Pinpoint the cell where the given text exists, returning its [X, Y] midpoint coordinate. 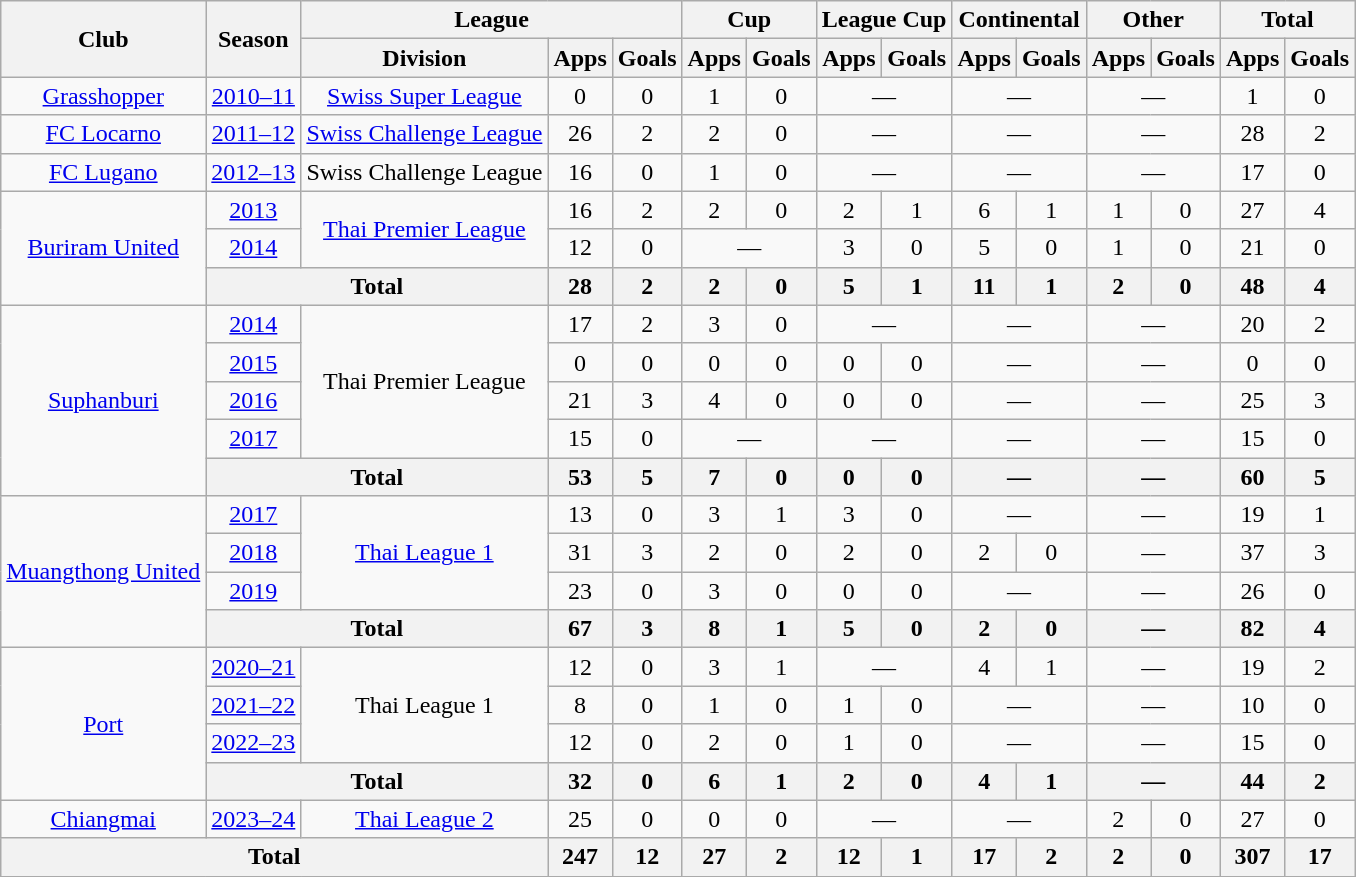
48 [1252, 286]
FC Locarno [104, 134]
307 [1252, 857]
Other [1153, 20]
2012–13 [254, 172]
2018 [254, 553]
Continental [1019, 20]
Cup [749, 20]
7 [714, 477]
60 [1252, 477]
82 [1252, 629]
23 [580, 591]
Division [424, 58]
44 [1252, 781]
247 [580, 857]
2020–21 [254, 667]
League [492, 20]
Chiangmai [104, 819]
Club [104, 39]
2015 [254, 362]
37 [1252, 553]
Swiss Super League [424, 96]
2013 [254, 210]
Muangthong United [104, 572]
2019 [254, 591]
Port [104, 724]
20 [1252, 324]
Grasshopper [104, 96]
10 [1252, 705]
2023–24 [254, 819]
Buriram United [104, 248]
13 [580, 515]
2022–23 [254, 743]
League Cup [884, 20]
Suphanburi [104, 400]
32 [580, 781]
2021–22 [254, 705]
67 [580, 629]
2016 [254, 400]
31 [580, 553]
2010–11 [254, 96]
2011–12 [254, 134]
Thai League 2 [424, 819]
53 [580, 477]
Season [254, 39]
FC Lugano [104, 172]
11 [984, 286]
